Locate the cell with the specified text and output its (x, y) center coordinate. 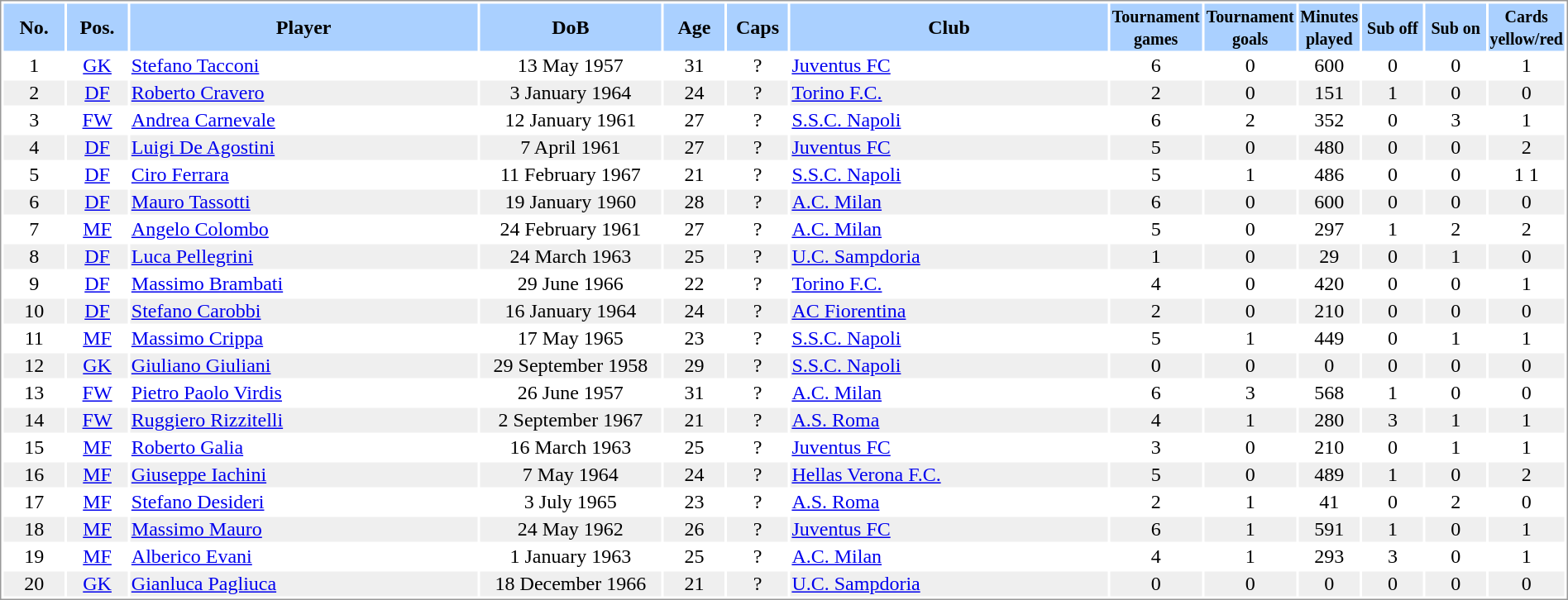
Ciro Ferrara (304, 174)
Caps (758, 26)
24 May 1962 (571, 530)
Roberto Cravero (304, 93)
Cardsyellow/red (1527, 26)
Age (695, 26)
480 (1329, 148)
Hellas Verona F.C. (949, 475)
Minutesplayed (1329, 26)
Gianluca Pagliuca (304, 584)
Tournamentgoals (1250, 26)
Massimo Brambati (304, 283)
7 (33, 229)
Alberico Evani (304, 556)
293 (1329, 556)
Giuseppe Iachini (304, 475)
420 (1329, 283)
Andrea Carnevale (304, 120)
486 (1329, 174)
568 (1329, 393)
12 (33, 366)
Sub off (1393, 26)
352 (1329, 120)
18 (33, 530)
26 (695, 530)
297 (1329, 229)
15 (33, 447)
591 (1329, 530)
151 (1329, 93)
Pietro Paolo Virdis (304, 393)
1 January 1963 (571, 556)
Luca Pellegrini (304, 257)
449 (1329, 338)
Massimo Mauro (304, 530)
16 (33, 475)
Massimo Crippa (304, 338)
Roberto Galia (304, 447)
12 January 1961 (571, 120)
280 (1329, 421)
16 January 1964 (571, 312)
11 February 1967 (571, 174)
No. (33, 26)
24 February 1961 (571, 229)
Giuliano Giuliani (304, 366)
28 (695, 202)
20 (33, 584)
489 (1329, 475)
17 May 1965 (571, 338)
10 (33, 312)
AC Fiorentina (949, 312)
26 June 1957 (571, 393)
11 (33, 338)
8 (33, 257)
Tournamentgames (1156, 26)
18 December 1966 (571, 584)
9 (33, 283)
24 March 1963 (571, 257)
3 January 1964 (571, 93)
Club (949, 26)
Stefano Desideri (304, 502)
Sub on (1456, 26)
16 March 1963 (571, 447)
Angelo Colombo (304, 229)
19 January 1960 (571, 202)
Ruggiero Rizzitelli (304, 421)
Player (304, 26)
3 July 1965 (571, 502)
2 September 1967 (571, 421)
41 (1329, 502)
7 May 1964 (571, 475)
22 (695, 283)
13 (33, 393)
Stefano Tacconi (304, 65)
14 (33, 421)
7 April 1961 (571, 148)
Stefano Carobbi (304, 312)
13 May 1957 (571, 65)
Luigi De Agostini (304, 148)
DoB (571, 26)
17 (33, 502)
1 1 (1527, 174)
29 September 1958 (571, 366)
29 June 1966 (571, 283)
19 (33, 556)
Pos. (98, 26)
Mauro Tassotti (304, 202)
